Detect which cell encompasses the target text, then output its (x, y) center coordinate. 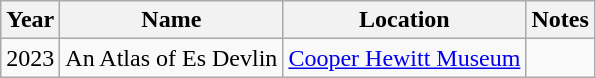
Cooper Hewitt Museum (404, 58)
Name (172, 20)
An Atlas of Es Devlin (172, 58)
Notes (560, 20)
Year (30, 20)
2023 (30, 58)
Location (404, 20)
